Identify which cell holds the provided text, then report its (x, y) central coordinate. 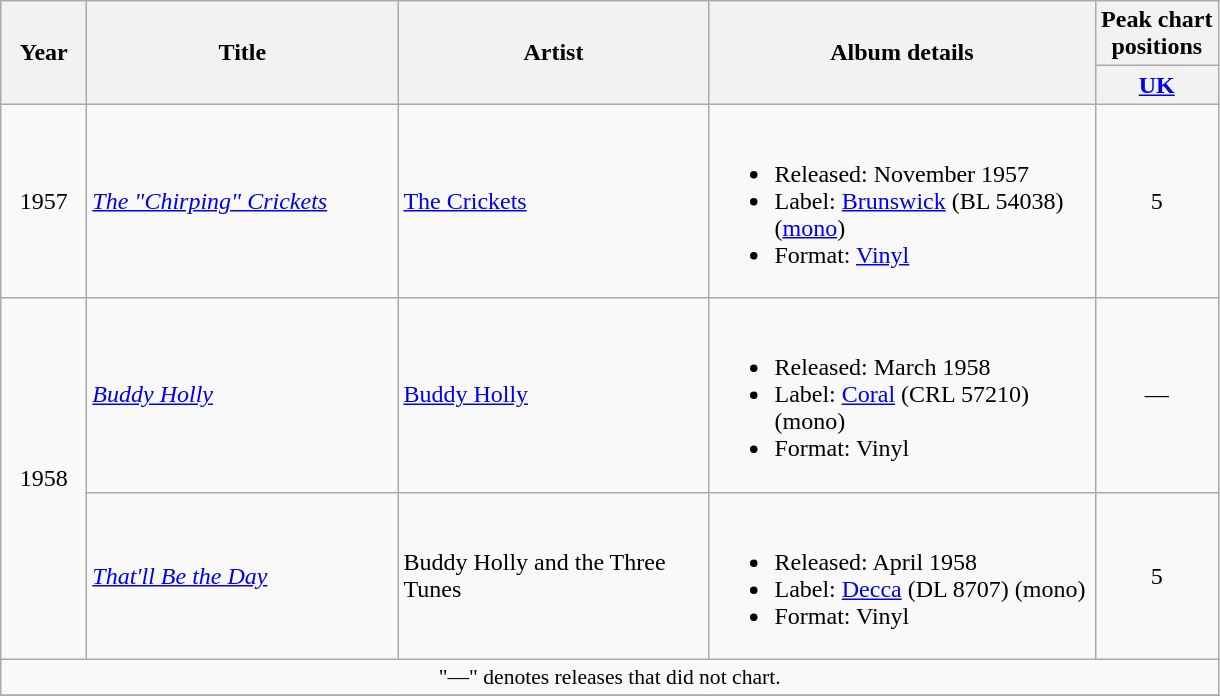
Album details (902, 52)
Buddy Holly and the Three Tunes (554, 576)
"—" denotes releases that did not chart. (610, 677)
Artist (554, 52)
The "Chirping" Crickets (242, 201)
Year (44, 52)
Released: April 1958Label: Decca (DL 8707) (mono)Format: Vinyl (902, 576)
Peak chartpositions (1157, 34)
The Crickets (554, 201)
Released: March 1958Label: Coral (CRL 57210) (mono)Format: Vinyl (902, 395)
— (1157, 395)
UK (1157, 85)
1958 (44, 478)
That'll Be the Day (242, 576)
1957 (44, 201)
Title (242, 52)
Released: November 1957Label: Brunswick (BL 54038) (mono)Format: Vinyl (902, 201)
